Pinpoint the cell where the given text exists, returning its [x, y] midpoint coordinate. 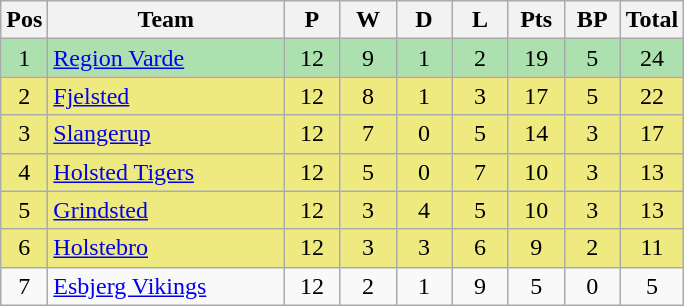
W [368, 20]
Grindsted [166, 210]
Esbjerg Vikings [166, 286]
24 [652, 58]
D [424, 20]
19 [536, 58]
11 [652, 248]
Total [652, 20]
Holsted Tigers [166, 172]
Slangerup [166, 134]
14 [536, 134]
Region Varde [166, 58]
8 [368, 96]
L [480, 20]
Holstebro [166, 248]
Pts [536, 20]
BP [592, 20]
22 [652, 96]
Team [166, 20]
P [312, 20]
Pos [24, 20]
Fjelsted [166, 96]
